Scan for the cell matching the given text and deliver its [x, y] coordinate at center. 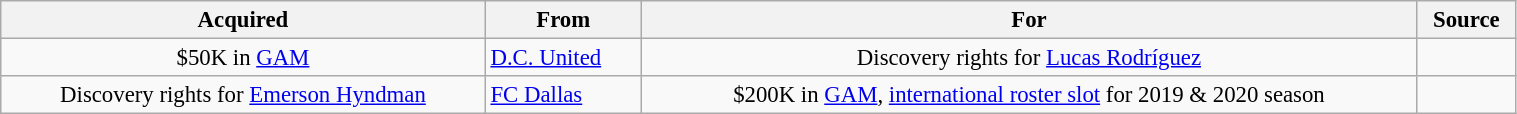
Discovery rights for Lucas Rodríguez [1028, 58]
FC Dallas [563, 95]
Acquired [243, 20]
Discovery rights for Emerson Hyndman [243, 95]
From [563, 20]
$50K in GAM [243, 58]
Source [1466, 20]
$200K in GAM, international roster slot for 2019 & 2020 season [1028, 95]
D.C. United [563, 58]
For [1028, 20]
